Extract the [x, y] coordinate from the center of the cell holding the provided text.  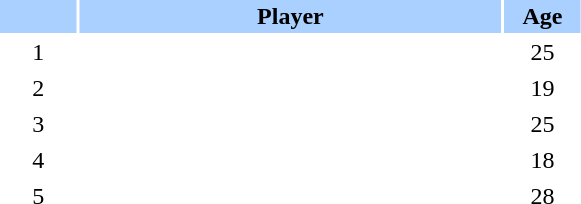
4 [38, 160]
1 [38, 52]
2 [38, 88]
3 [38, 124]
19 [542, 88]
18 [542, 160]
Age [542, 16]
Player [291, 16]
